Pinpoint the cell where the given text exists, returning its [x, y] midpoint coordinate. 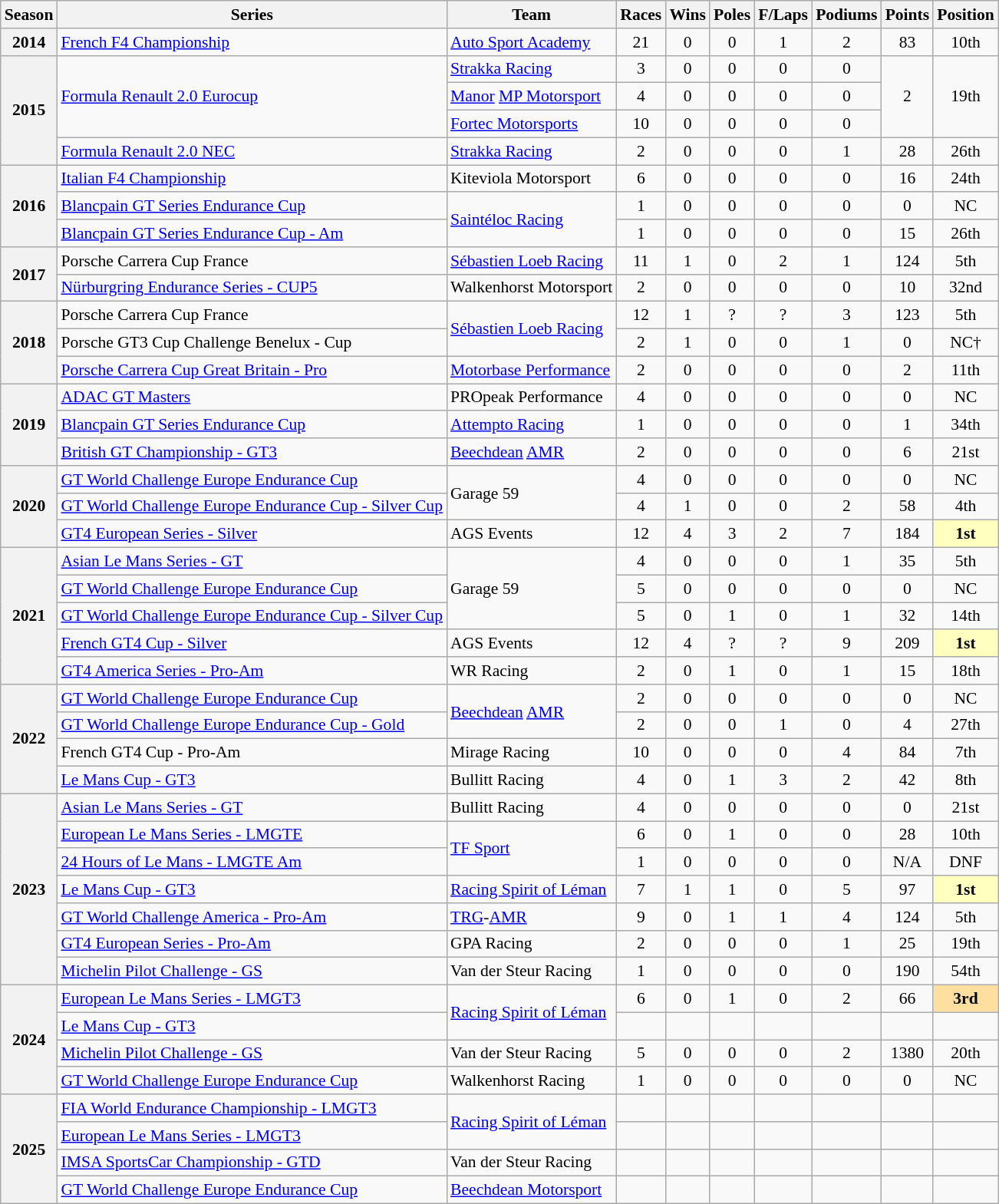
16 [908, 179]
Nürburgring Endurance Series - CUP5 [252, 288]
11th [965, 370]
14th [965, 616]
GT World Challenge Europe Endurance Cup - Gold [252, 725]
F/Laps [783, 15]
58 [908, 506]
34th [965, 425]
4th [965, 506]
French F4 Championship [252, 42]
Position [965, 15]
84 [908, 753]
Poles [732, 15]
54th [965, 971]
24th [965, 179]
8th [965, 780]
21 [641, 42]
32nd [965, 288]
7th [965, 753]
French GT4 Cup - Pro-Am [252, 753]
2015 [29, 110]
27th [965, 725]
2016 [29, 206]
GT4 European Series - Pro-Am [252, 944]
209 [908, 644]
2022 [29, 739]
N/A [908, 863]
WR Racing [531, 671]
66 [908, 999]
Points [908, 15]
Walkenhorst Racing [531, 1081]
Formula Renault 2.0 NEC [252, 151]
Podiums [847, 15]
PROpeak Performance [531, 397]
GT4 America Series - Pro-Am [252, 671]
1380 [908, 1054]
32 [908, 616]
Walkenhorst Motorsport [531, 288]
18th [965, 671]
IMSA SportsCar Championship - GTD [252, 1163]
Formula Renault 2.0 Eurocup [252, 97]
35 [908, 562]
Italian F4 Championship [252, 179]
GPA Racing [531, 944]
GT4 European Series - Silver [252, 534]
European Le Mans Series - LMGTE [252, 835]
25 [908, 944]
2023 [29, 889]
Mirage Racing [531, 753]
FIA World Endurance Championship - LMGT3 [252, 1108]
Season [29, 15]
2017 [29, 275]
20th [965, 1054]
TRG-AMR [531, 917]
3rd [965, 999]
42 [908, 780]
2019 [29, 425]
Kiteviola Motorsport [531, 179]
Fortec Motorsports [531, 124]
Auto Sport Academy [531, 42]
Attempto Racing [531, 425]
123 [908, 315]
French GT4 Cup - Silver [252, 644]
11 [641, 261]
2014 [29, 42]
ADAC GT Masters [252, 397]
DNF [965, 863]
NC† [965, 343]
Manor MP Motorsport [531, 97]
Series [252, 15]
Saintéloc Racing [531, 219]
Motorbase Performance [531, 370]
2025 [29, 1149]
British GT Championship - GT3 [252, 452]
Wins [687, 15]
97 [908, 889]
83 [908, 42]
Races [641, 15]
TF Sport [531, 849]
24 Hours of Le Mans - LMGTE Am [252, 863]
2021 [29, 616]
Porsche GT3 Cup Challenge Benelux - Cup [252, 343]
GT World Challenge America - Pro-Am [252, 917]
190 [908, 971]
Porsche Carrera Cup Great Britain - Pro [252, 370]
Blancpain GT Series Endurance Cup - Am [252, 233]
Beechdean Motorsport [531, 1190]
Team [531, 15]
2018 [29, 342]
2024 [29, 1040]
184 [908, 534]
2020 [29, 506]
